Find where the given text appears and provide that cell's center as (X, Y) coordinate. 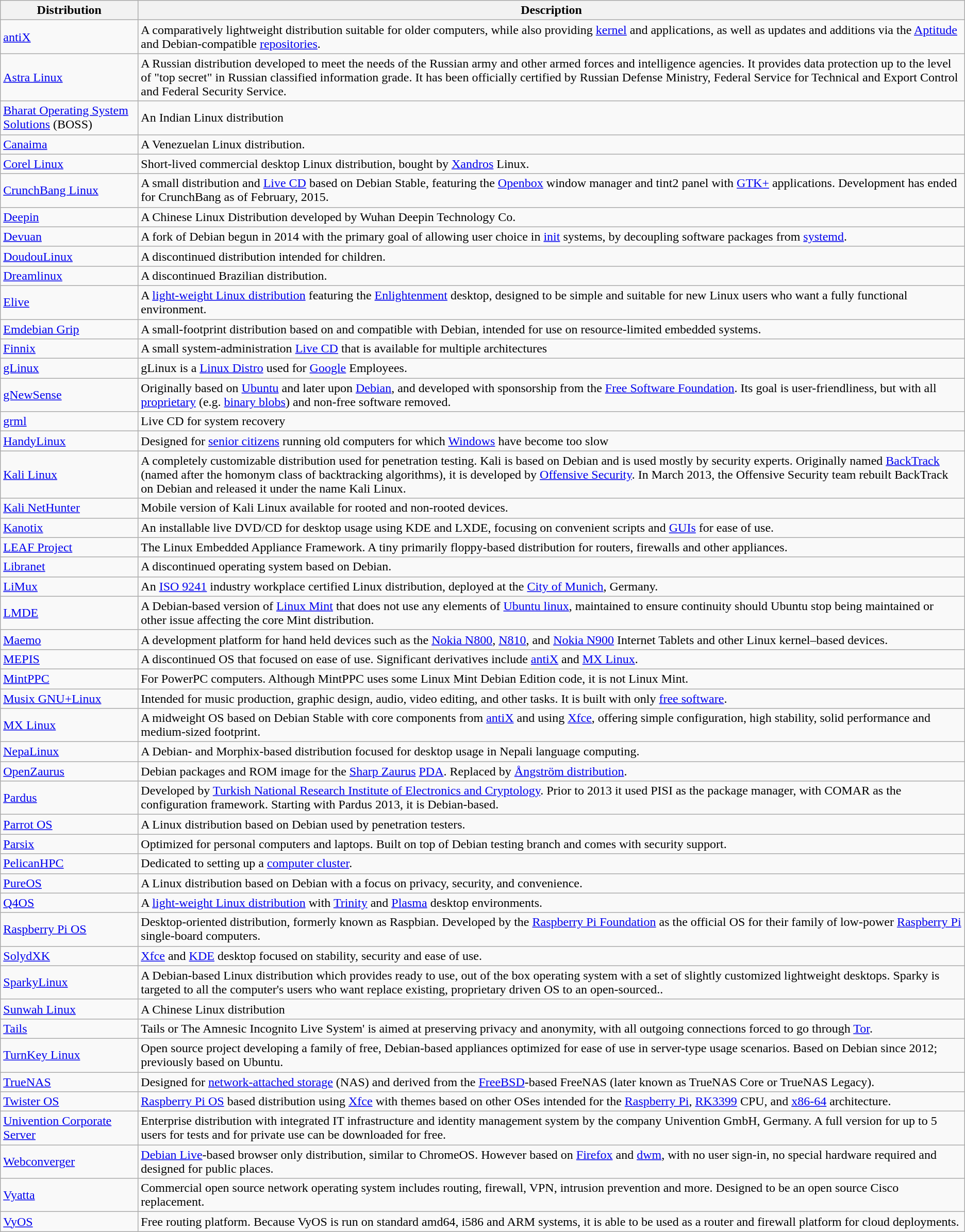
A Chinese Linux Distribution developed by Wuhan Deepin Technology Co. (552, 217)
Dedicated to setting up a computer cluster. (552, 864)
Emdebian Grip (69, 329)
Designed for senior citizens running old computers for which Windows have become too slow (552, 441)
Optimized for personal computers and laptops. Built on top of Debian testing branch and comes with security support. (552, 844)
Libranet (69, 567)
TurnKey Linux (69, 1055)
VyOS (69, 1222)
Webconverger (69, 1161)
For PowerPC computers. Although MintPPC uses some Linux Mint Debian Edition code, it is not Linux Mint. (552, 679)
Description (552, 10)
TrueNAS (69, 1082)
A fork of Debian begun in 2014 with the primary goal of allowing user choice in init systems, by decoupling software packages from systemd. (552, 237)
Q4OS (69, 903)
PelicanHPC (69, 864)
Parrot OS (69, 824)
MX Linux (69, 725)
Tails (69, 1028)
Live CD for system recovery (552, 421)
Bharat Operating System Solutions (BOSS) (69, 117)
A Venezuelan Linux distribution. (552, 144)
Musix GNU+Linux (69, 698)
Mobile version of Kali Linux available for rooted and non-rooted devices. (552, 508)
CrunchBang Linux (69, 191)
LiMux (69, 586)
antiX (69, 37)
Short-lived commercial desktop Linux distribution, bought by Xandros Linux. (552, 164)
The Linux Embedded Appliance Framework. A tiny primarily floppy-based distribution for routers, firewalls and other appliances. (552, 547)
LMDE (69, 613)
HandyLinux (69, 441)
Corel Linux (69, 164)
Devuan (69, 237)
Vyatta (69, 1195)
Xfce and KDE desktop focused on stability, security and ease of use. (552, 956)
Kali Linux (69, 475)
gLinux (69, 368)
A Linux distribution based on Debian with a focus on privacy, security, and convenience. (552, 883)
Dreamlinux (69, 276)
Canaima (69, 144)
OpenZaurus (69, 771)
Raspberry Pi OS (69, 930)
NepaLinux (69, 752)
A small-footprint distribution based on and compatible with Debian, intended for use on resource-limited embedded systems. (552, 329)
A development platform for hand held devices such as the Nokia N800, N810, and Nokia N900 Internet Tablets and other Linux kernel–based devices. (552, 639)
gNewSense (69, 395)
A small system-administration Live CD that is available for multiple architectures (552, 349)
Intended for music production, graphic design, audio, video editing, and other tasks. It is built with only free software. (552, 698)
A light-weight Linux distribution with Trinity and Plasma desktop environments. (552, 903)
PureOS (69, 883)
grml (69, 421)
Raspberry Pi OS based distribution using Xfce with themes based on other OSes intended for the Raspberry Pi, RK3399 CPU, and x86-64 architecture. (552, 1102)
An ISO 9241 industry workplace certified Linux distribution, deployed at the City of Munich, Germany. (552, 586)
Designed for network-attached storage (NAS) and derived from the FreeBSD-based FreeNAS (later known as TrueNAS Core or TrueNAS Legacy). (552, 1082)
Finnix (69, 349)
Pardus (69, 798)
Maemo (69, 639)
LEAF Project (69, 547)
gLinux is a Linux Distro used for Google Employees. (552, 368)
MintPPC (69, 679)
A discontinued operating system based on Debian. (552, 567)
Distribution (69, 10)
Twister OS (69, 1102)
An installable live DVD/CD for desktop usage using KDE and LXDE, focusing on convenient scripts and GUIs for ease of use. (552, 528)
Kanotix (69, 528)
An Indian Linux distribution (552, 117)
A discontinued distribution intended for children. (552, 256)
Univention Corporate Server (69, 1128)
MEPIS (69, 659)
SolydXK (69, 956)
Sunwah Linux (69, 1009)
Debian packages and ROM image for the Sharp Zaurus PDA. Replaced by Ångström distribution. (552, 771)
Parsix (69, 844)
A discontinued OS that focused on ease of use. Significant derivatives include antiX and MX Linux. (552, 659)
Kali NetHunter (69, 508)
A Linux distribution based on Debian used by penetration testers. (552, 824)
DoudouLinux (69, 256)
Tails or The Amnesic Incognito Live System' is aimed at preserving privacy and anonymity, with all outgoing connections forced to go through Tor. (552, 1028)
Elive (69, 302)
Astra Linux (69, 77)
A discontinued Brazilian distribution. (552, 276)
A Chinese Linux distribution (552, 1009)
Deepin (69, 217)
SparkyLinux (69, 982)
A Debian- and Morphix-based distribution focused for desktop usage in Nepali language computing. (552, 752)
